Detect which cell encompasses the target text, then output its [x, y] center coordinate. 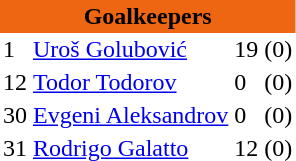
Todor Todorov [130, 82]
Evgeni Aleksandrov [130, 116]
Goalkeepers [148, 16]
Uroš Golubović [130, 50]
1 [15, 50]
12 [15, 82]
30 [15, 116]
19 [246, 50]
